Output the [X, Y] coordinate of the center of the cell containing the given text.  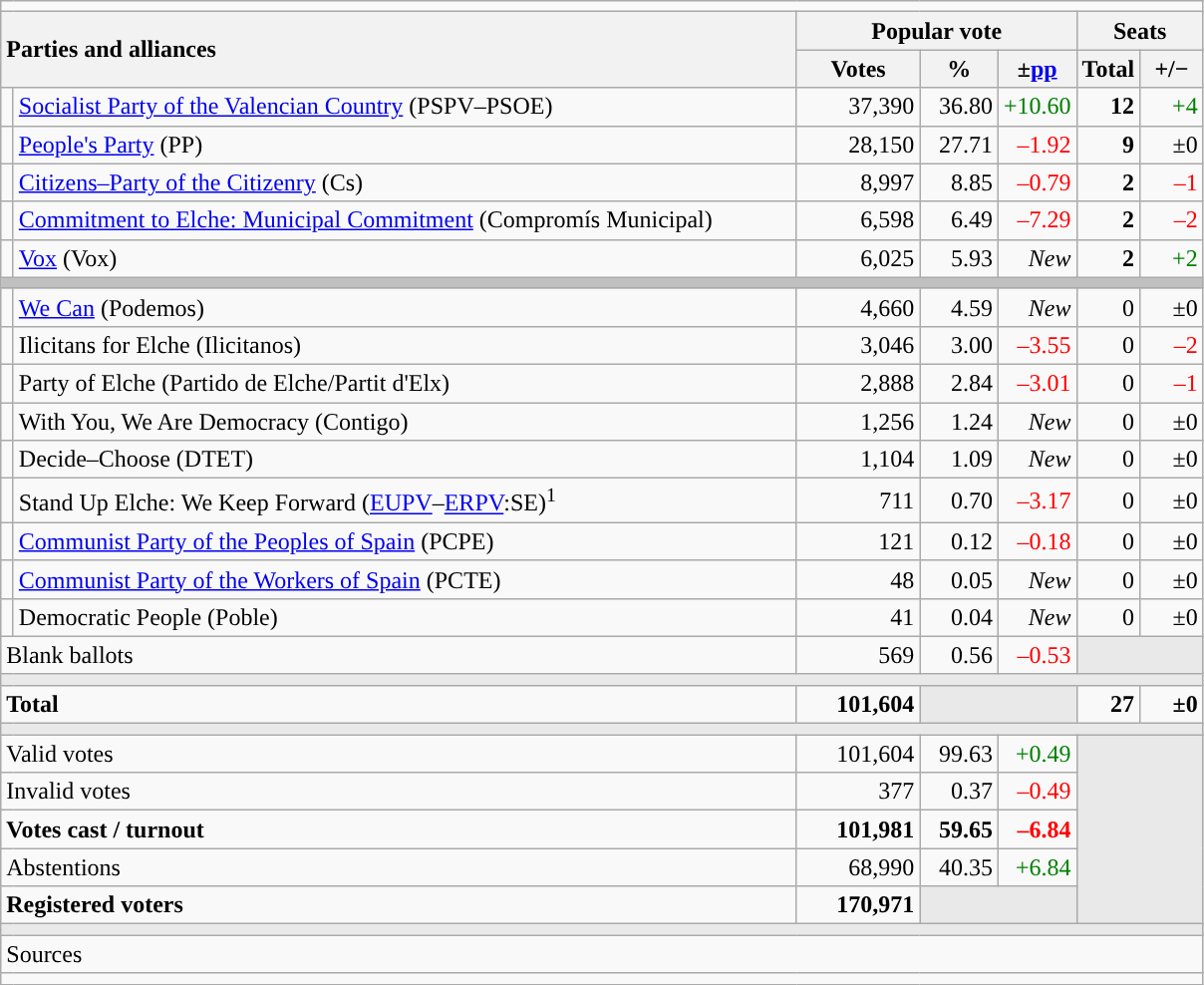
Socialist Party of the Valencian Country (PSPV–PSOE) [405, 107]
Seats [1140, 31]
People's Party (PP) [405, 145]
Democratic People (Poble) [405, 617]
170,971 [858, 905]
–0.49 [1037, 792]
8.85 [959, 182]
Abstentions [399, 867]
28,150 [858, 145]
Decide–Choose (DTET) [405, 460]
68,990 [858, 867]
6,025 [858, 258]
–3.17 [1037, 500]
Popular vote [937, 31]
+0.49 [1037, 754]
–6.84 [1037, 829]
Sources [602, 954]
0.56 [959, 655]
Communist Party of the Workers of Spain (PCTE) [405, 579]
37,390 [858, 107]
Ilicitans for Elche (Ilicitanos) [405, 345]
377 [858, 792]
1,256 [858, 422]
–3.01 [1037, 383]
2,888 [858, 383]
27 [1108, 704]
Blank ballots [399, 655]
±pp [1037, 69]
Votes cast / turnout [399, 829]
99.63 [959, 754]
Citizens–Party of the Citizenry (Cs) [405, 182]
3,046 [858, 345]
6,598 [858, 220]
Invalid votes [399, 792]
Communist Party of the Peoples of Spain (PCPE) [405, 541]
0.37 [959, 792]
48 [858, 579]
121 [858, 541]
–0.79 [1037, 182]
+10.60 [1037, 107]
+4 [1172, 107]
3.00 [959, 345]
Stand Up Elche: We Keep Forward (EUPV–ERPV:SE)1 [405, 500]
Commitment to Elche: Municipal Commitment (Compromís Municipal) [405, 220]
4,660 [858, 307]
% [959, 69]
569 [858, 655]
–7.29 [1037, 220]
With You, We Are Democracy (Contigo) [405, 422]
41 [858, 617]
711 [858, 500]
0.70 [959, 500]
27.71 [959, 145]
Valid votes [399, 754]
1.24 [959, 422]
Registered voters [399, 905]
0.05 [959, 579]
Parties and alliances [399, 50]
–3.55 [1037, 345]
+6.84 [1037, 867]
–0.18 [1037, 541]
36.80 [959, 107]
0.04 [959, 617]
–1.92 [1037, 145]
9 [1108, 145]
59.65 [959, 829]
–0.53 [1037, 655]
Votes [858, 69]
We Can (Podemos) [405, 307]
Party of Elche (Partido de Elche/Partit d'Elx) [405, 383]
12 [1108, 107]
4.59 [959, 307]
6.49 [959, 220]
+2 [1172, 258]
0.12 [959, 541]
8,997 [858, 182]
+/− [1172, 69]
101,981 [858, 829]
1,104 [858, 460]
5.93 [959, 258]
1.09 [959, 460]
40.35 [959, 867]
Vox (Vox) [405, 258]
2.84 [959, 383]
